From the cell containing the given text, extract its center point as [X, Y] coordinate. 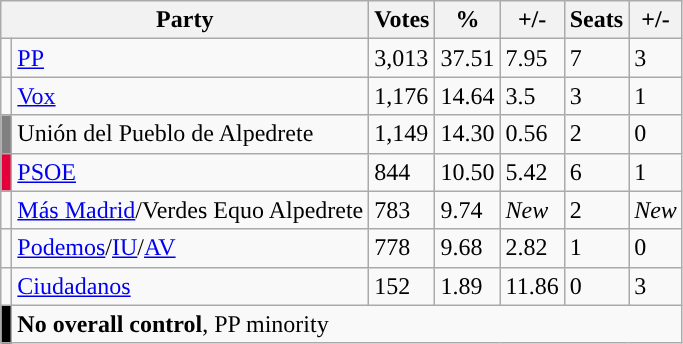
Party [185, 20]
3,013 [402, 58]
Podemos/IU/AV [190, 248]
% [468, 20]
No overall control, PP minority [348, 324]
Unión del Pueblo de Alpedrete [190, 134]
783 [402, 210]
3.5 [532, 96]
PP [190, 58]
Votes [402, 20]
Vox [190, 96]
1,176 [402, 96]
7 [596, 58]
Ciudadanos [190, 286]
1.89 [468, 286]
Más Madrid/Verdes Equo Alpedrete [190, 210]
152 [402, 286]
37.51 [468, 58]
14.30 [468, 134]
10.50 [468, 172]
PSOE [190, 172]
5.42 [532, 172]
Seats [596, 20]
9.68 [468, 248]
1,149 [402, 134]
7.95 [532, 58]
2.82 [532, 248]
6 [596, 172]
11.86 [532, 286]
9.74 [468, 210]
14.64 [468, 96]
778 [402, 248]
0.56 [532, 134]
844 [402, 172]
